Output the (X, Y) coordinate of the center of the cell containing the given text.  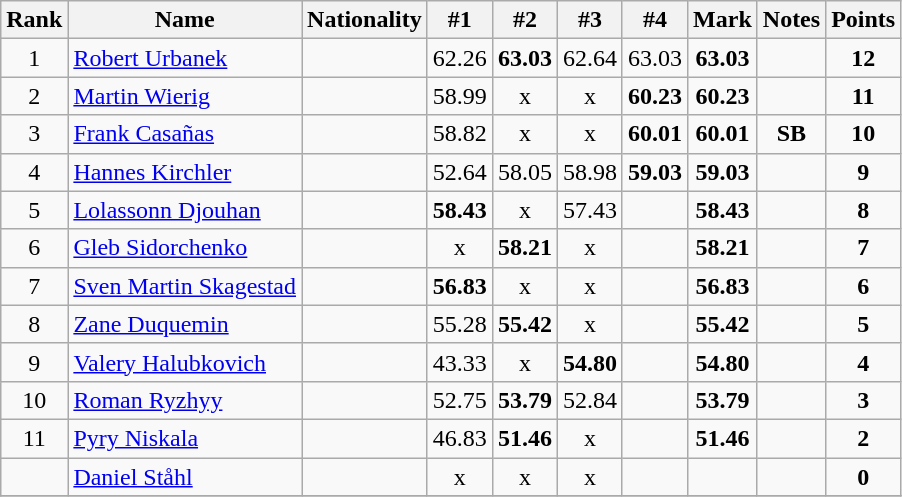
12 (864, 58)
52.84 (590, 400)
Notes (791, 20)
Sven Martin Skagestad (185, 286)
Rank (34, 20)
#3 (590, 20)
Nationality (365, 20)
57.43 (590, 210)
Daniel Ståhl (185, 477)
#2 (524, 20)
58.99 (460, 96)
SB (791, 134)
#1 (460, 20)
58.82 (460, 134)
Pyry Niskala (185, 438)
#4 (654, 20)
Zane Duquemin (185, 324)
62.26 (460, 58)
0 (864, 477)
Mark (723, 20)
43.33 (460, 362)
Name (185, 20)
Hannes Kirchler (185, 172)
Robert Urbanek (185, 58)
58.05 (524, 172)
Roman Ryzhyy (185, 400)
55.28 (460, 324)
Martin Wierig (185, 96)
52.75 (460, 400)
Frank Casañas (185, 134)
Valery Halubkovich (185, 362)
58.98 (590, 172)
Gleb Sidorchenko (185, 248)
1 (34, 58)
Points (864, 20)
62.64 (590, 58)
46.83 (460, 438)
52.64 (460, 172)
Lolassonn Djouhan (185, 210)
